Search for the cell housing the specified text and yield its [X, Y] center coordinate. 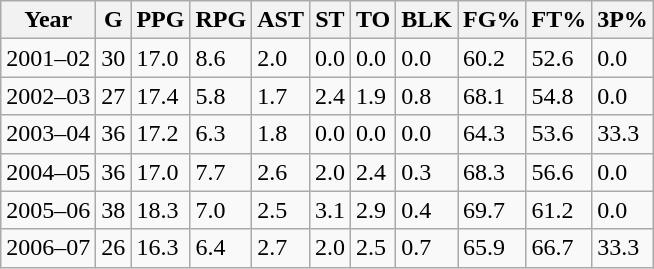
68.1 [492, 96]
8.6 [221, 58]
61.2 [559, 210]
6.4 [221, 248]
PPG [160, 20]
1.8 [281, 134]
BLK [427, 20]
54.8 [559, 96]
66.7 [559, 248]
30 [114, 58]
2004–05 [48, 172]
Year [48, 20]
5.8 [221, 96]
53.6 [559, 134]
2.9 [372, 210]
7.0 [221, 210]
G [114, 20]
69.7 [492, 210]
27 [114, 96]
1.7 [281, 96]
FG% [492, 20]
1.9 [372, 96]
16.3 [160, 248]
TO [372, 20]
2003–04 [48, 134]
AST [281, 20]
3.1 [330, 210]
60.2 [492, 58]
38 [114, 210]
2006–07 [48, 248]
18.3 [160, 210]
2.6 [281, 172]
RPG [221, 20]
68.3 [492, 172]
0.3 [427, 172]
0.7 [427, 248]
ST [330, 20]
17.4 [160, 96]
2001–02 [48, 58]
17.2 [160, 134]
0.4 [427, 210]
2002–03 [48, 96]
3P% [623, 20]
2.7 [281, 248]
0.8 [427, 96]
FT% [559, 20]
56.6 [559, 172]
65.9 [492, 248]
52.6 [559, 58]
2005–06 [48, 210]
6.3 [221, 134]
64.3 [492, 134]
7.7 [221, 172]
26 [114, 248]
